From the cell containing the given text, extract its center point as [x, y] coordinate. 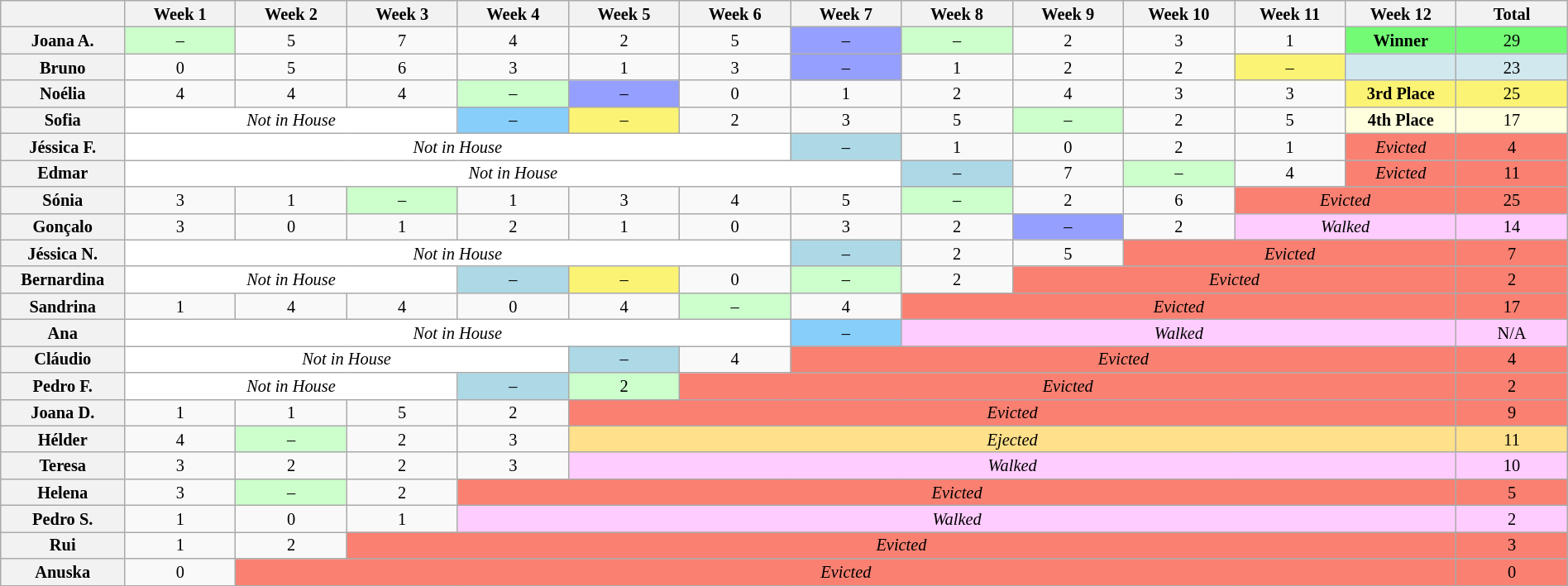
29 [1512, 40]
Week 6 [735, 13]
Week 2 [291, 13]
Cláudio [63, 359]
Week 1 [180, 13]
Ana [63, 332]
9 [1512, 412]
Joana D. [63, 412]
4th Place [1401, 120]
Sónia [63, 199]
Pedro F. [63, 386]
Week 10 [1178, 13]
Helena [63, 492]
3rd Place [1401, 93]
Bernardina [63, 279]
Rui [63, 545]
Noélia [63, 93]
Week 9 [1068, 13]
14 [1512, 226]
23 [1512, 67]
Anuska [63, 572]
Edmar [63, 173]
Winner [1401, 40]
Week 4 [513, 13]
Hélder [63, 439]
Week 12 [1401, 13]
Week 5 [624, 13]
Sandrina [63, 306]
Jéssica F. [63, 146]
10 [1512, 465]
Gonçalo [63, 226]
Week 7 [846, 13]
Ejected [1012, 439]
Total [1512, 13]
Jéssica N. [63, 253]
Week 8 [957, 13]
Joana A. [63, 40]
Week 3 [402, 13]
Bruno [63, 67]
Week 11 [1289, 13]
Teresa [63, 465]
Pedro S. [63, 518]
N/A [1512, 332]
Sofia [63, 120]
